Capture the cell that displays the provided text and extract its [x, y] central coordinate. 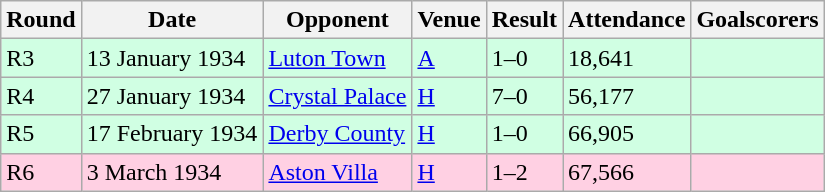
R6 [41, 172]
Crystal Palace [338, 96]
Attendance [627, 20]
Venue [449, 20]
Goalscorers [758, 20]
56,177 [627, 96]
Aston Villa [338, 172]
Derby County [338, 134]
17 February 1934 [172, 134]
R4 [41, 96]
R5 [41, 134]
3 March 1934 [172, 172]
Date [172, 20]
Opponent [338, 20]
27 January 1934 [172, 96]
13 January 1934 [172, 58]
66,905 [627, 134]
A [449, 58]
R3 [41, 58]
Round [41, 20]
Result [524, 20]
Luton Town [338, 58]
7–0 [524, 96]
67,566 [627, 172]
1–2 [524, 172]
18,641 [627, 58]
